Scan for the cell matching the given text and deliver its [X, Y] coordinate at center. 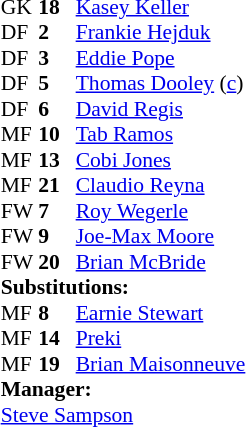
Brian McBride [161, 262]
3 [57, 58]
Substitutions: [124, 287]
Joe-Max Moore [161, 237]
8 [57, 313]
13 [57, 160]
David Regis [161, 109]
7 [57, 211]
Cobi Jones [161, 160]
19 [57, 364]
6 [57, 109]
10 [57, 135]
2 [57, 33]
20 [57, 262]
Frankie Hejduk [161, 33]
9 [57, 237]
Tab Ramos [161, 135]
Preki [161, 339]
Manager: [124, 389]
Eddie Pope [161, 58]
14 [57, 339]
Earnie Stewart [161, 313]
21 [57, 185]
5 [57, 83]
Roy Wegerle [161, 211]
Claudio Reyna [161, 185]
Brian Maisonneuve [161, 364]
Thomas Dooley (c) [161, 83]
